Capture the cell that displays the provided text and extract its (X, Y) central coordinate. 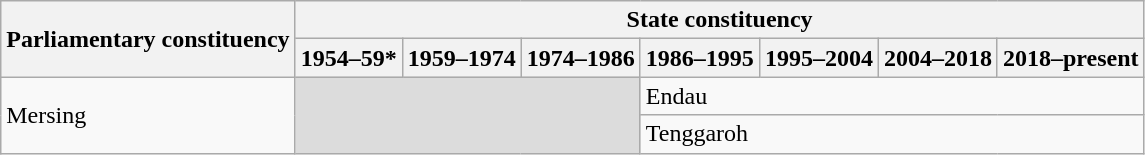
2004–2018 (938, 58)
1995–2004 (818, 58)
Parliamentary constituency (148, 39)
1986–1995 (700, 58)
Tenggaroh (892, 134)
1974–1986 (580, 58)
1954–59* (348, 58)
Mersing (148, 115)
2018–present (1070, 58)
State constituency (720, 20)
Endau (892, 96)
1959–1974 (462, 58)
